From the cell containing the given text, extract its center point as [x, y] coordinate. 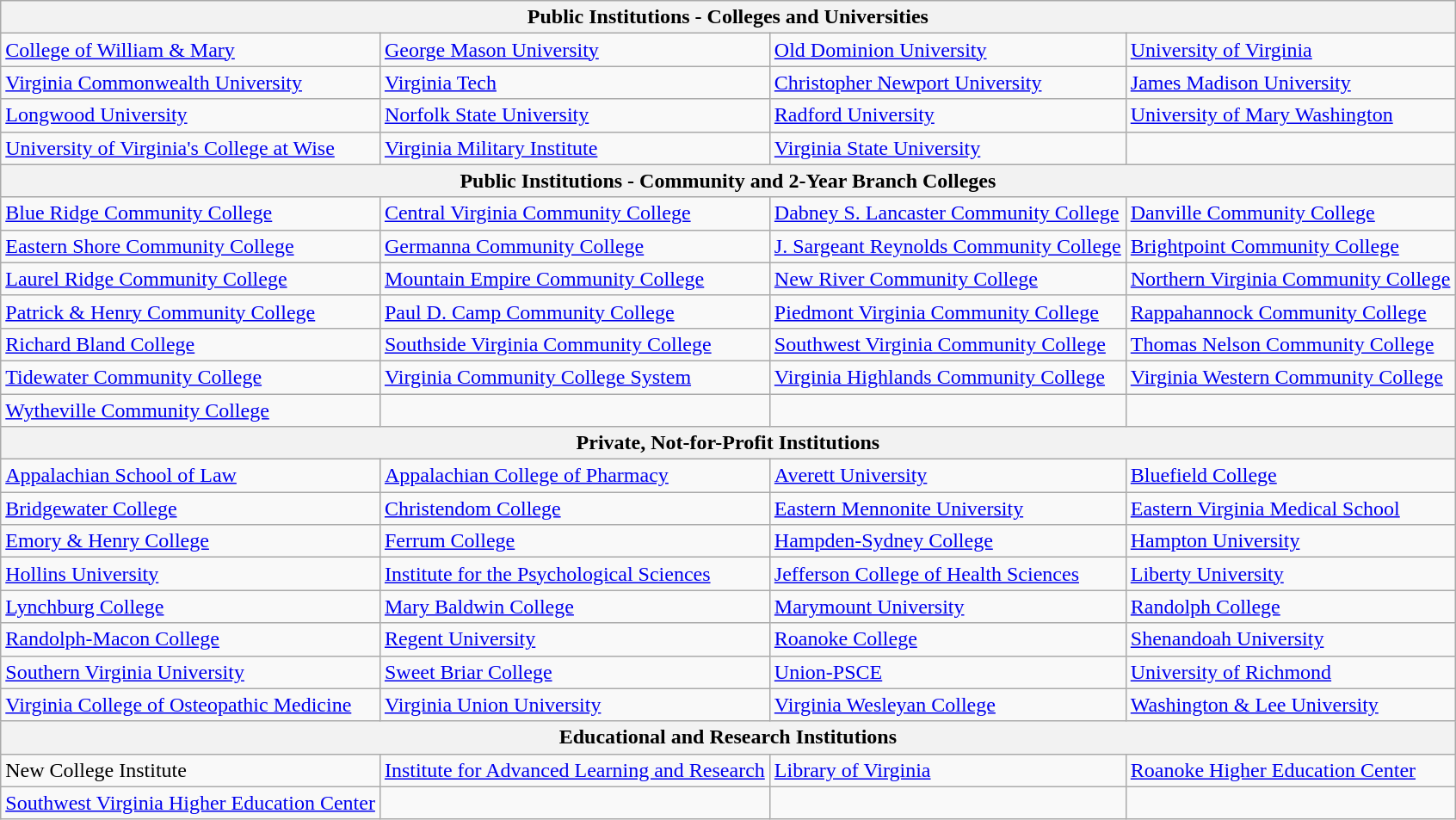
Longwood University [191, 115]
Roanoke College [947, 639]
Shenandoah University [1291, 639]
Tidewater Community College [191, 377]
Radford University [947, 115]
J. Sargeant Reynolds Community College [947, 246]
Brightpoint Community College [1291, 246]
Christendom College [575, 509]
University of Mary Washington [1291, 115]
Old Dominion University [947, 50]
Educational and Research Institutions [728, 737]
Lynchburg College [191, 607]
Institute for Advanced Learning and Research [575, 770]
Christopher Newport University [947, 83]
Union-PSCE [947, 672]
Norfolk State University [575, 115]
Dabney S. Lancaster Community College [947, 213]
College of William & Mary [191, 50]
Paul D. Camp Community College [575, 311]
Thomas Nelson Community College [1291, 344]
Emory & Henry College [191, 541]
Rappahannock Community College [1291, 311]
Washington & Lee University [1291, 705]
Public Institutions - Colleges and Universities [728, 17]
Mary Baldwin College [575, 607]
Institute for the Psychological Sciences [575, 574]
Patrick & Henry Community College [191, 311]
Piedmont Virginia Community College [947, 311]
Mountain Empire Community College [575, 279]
Virginia College of Osteopathic Medicine [191, 705]
Richard Bland College [191, 344]
James Madison University [1291, 83]
Library of Virginia [947, 770]
Sweet Briar College [575, 672]
Private, Not-for-Profit Institutions [728, 443]
Marymount University [947, 607]
Virginia Tech [575, 83]
Randolph College [1291, 607]
Virginia Community College System [575, 377]
Hampton University [1291, 541]
Hollins University [191, 574]
Southwest Virginia Community College [947, 344]
Bridgewater College [191, 509]
Virginia Military Institute [575, 148]
Eastern Virginia Medical School [1291, 509]
New College Institute [191, 770]
Appalachian College of Pharmacy [575, 476]
Wytheville Community College [191, 410]
Southern Virginia University [191, 672]
Virginia Union University [575, 705]
Southside Virginia Community College [575, 344]
Randolph-Macon College [191, 639]
Liberty University [1291, 574]
Roanoke Higher Education Center [1291, 770]
Virginia Commonwealth University [191, 83]
Jefferson College of Health Sciences [947, 574]
Ferrum College [575, 541]
Blue Ridge Community College [191, 213]
Southwest Virginia Higher Education Center [191, 803]
Danville Community College [1291, 213]
Eastern Mennonite University [947, 509]
Germanna Community College [575, 246]
Public Institutions - Community and 2-Year Branch Colleges [728, 181]
Bluefield College [1291, 476]
Virginia Western Community College [1291, 377]
New River Community College [947, 279]
Appalachian School of Law [191, 476]
Eastern Shore Community College [191, 246]
Laurel Ridge Community College [191, 279]
Central Virginia Community College [575, 213]
University of Virginia [1291, 50]
University of Richmond [1291, 672]
George Mason University [575, 50]
Virginia State University [947, 148]
Averett University [947, 476]
Regent University [575, 639]
Virginia Highlands Community College [947, 377]
Hampden-Sydney College [947, 541]
Virginia Wesleyan College [947, 705]
University of Virginia's College at Wise [191, 148]
Northern Virginia Community College [1291, 279]
